Pinpoint the cell where the given text exists, returning its (x, y) midpoint coordinate. 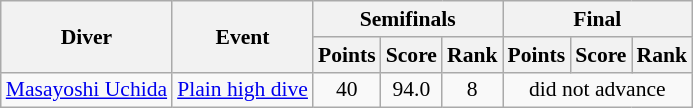
Diver (86, 36)
40 (347, 90)
94.0 (412, 90)
Semifinals (408, 19)
8 (472, 90)
Plain high dive (242, 90)
did not advance (598, 90)
Masayoshi Uchida (86, 90)
Final (598, 19)
Event (242, 36)
